Identify which cell holds the provided text, then report its [x, y] central coordinate. 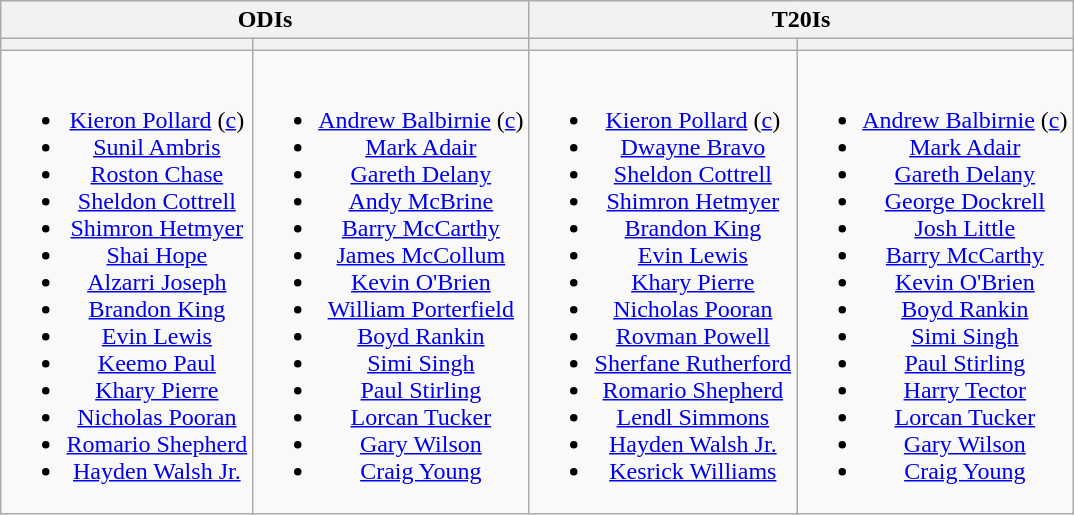
T20Is [801, 20]
ODIs [265, 20]
